Capture the cell that displays the provided text and extract its (X, Y) central coordinate. 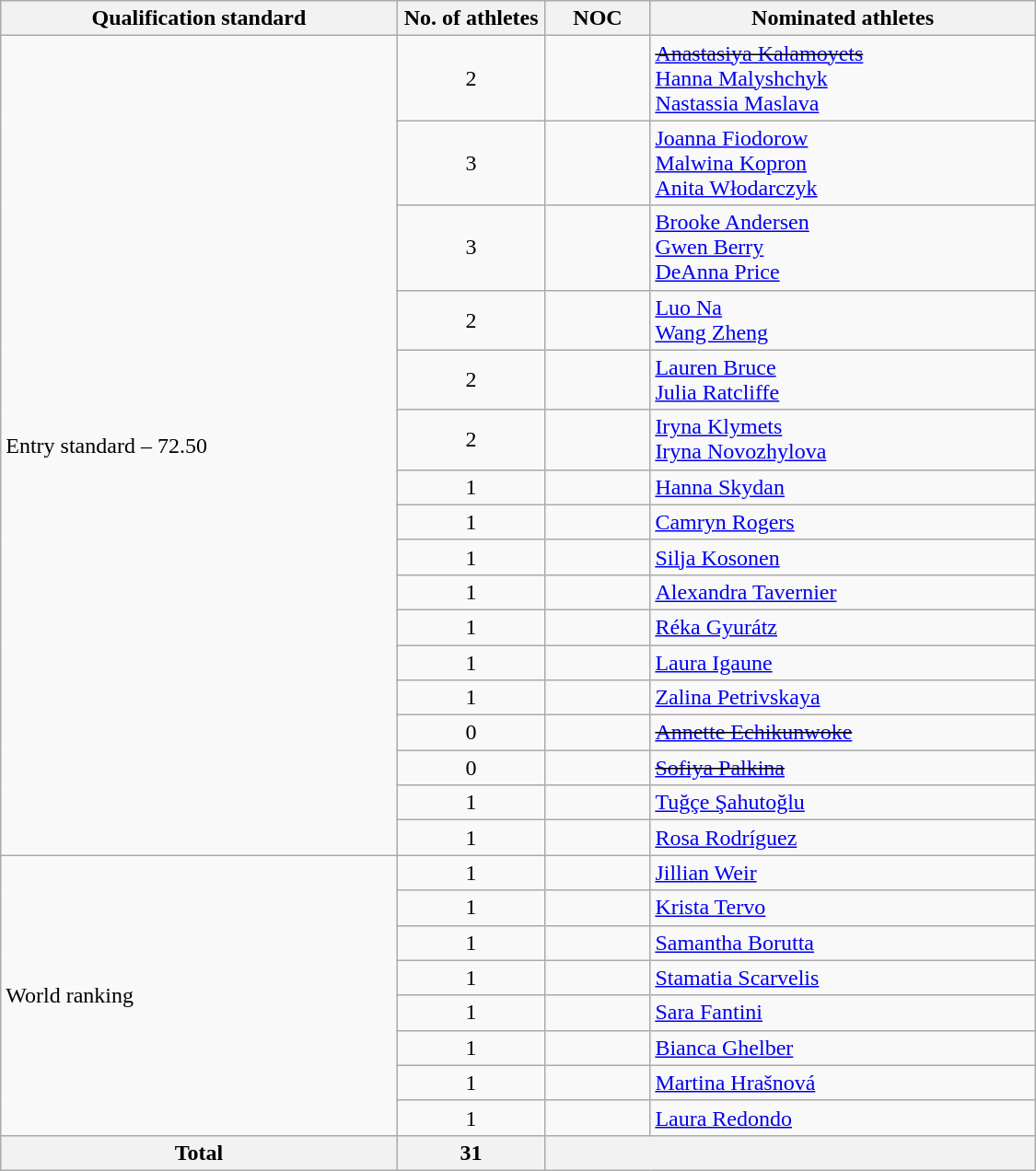
31 (471, 1153)
Camryn Rogers (843, 522)
Brooke AndersenGwen BerryDeAnna Price (843, 248)
Silja Kosonen (843, 557)
Luo NaWang Zheng (843, 320)
Stamatia Scarvelis (843, 978)
Laura Igaune (843, 662)
Krista Tervo (843, 908)
Martina Hrašnová (843, 1083)
Zalina Petrivskaya (843, 698)
Sara Fantini (843, 1013)
Lauren BruceJulia Ratcliffe (843, 379)
Nominated athletes (843, 18)
Jillian Weir (843, 873)
Sofiya Palkina (843, 768)
Hanna Skydan (843, 487)
Qualification standard (199, 18)
Alexandra Tavernier (843, 592)
Tuğçe Şahutoğlu (843, 803)
Iryna KlymetsIryna Novozhylova (843, 440)
Rosa Rodríguez (843, 838)
NOC (598, 18)
Laura Redondo (843, 1118)
Réka Gyurátz (843, 627)
Joanna FiodorowMalwina KopronAnita Włodarczyk (843, 163)
Anastasiya KalamoyetsHanna MalyshchykNastassia Maslava (843, 78)
World ranking (199, 995)
Bianca Ghelber (843, 1048)
Entry standard – 72.50 (199, 446)
Total (199, 1153)
No. of athletes (471, 18)
Annette Echikunwoke (843, 733)
Samantha Borutta (843, 943)
